Pinpoint the cell where the given text exists, returning its [X, Y] midpoint coordinate. 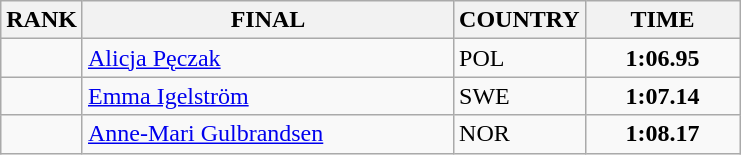
POL [520, 58]
COUNTRY [520, 20]
RANK [42, 20]
SWE [520, 96]
NOR [520, 134]
1:07.14 [662, 96]
FINAL [268, 20]
1:06.95 [662, 58]
Anne-Mari Gulbrandsen [268, 134]
Emma Igelström [268, 96]
Alicja Pęczak [268, 58]
TIME [662, 20]
1:08.17 [662, 134]
